Capture the cell that displays the provided text and extract its (x, y) central coordinate. 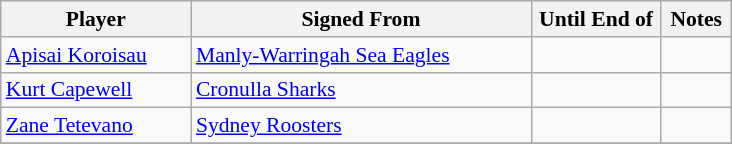
Signed From (361, 19)
Cronulla Sharks (361, 90)
Sydney Roosters (361, 126)
Kurt Capewell (96, 90)
Apisai Koroisau (96, 55)
Until End of (596, 19)
Player (96, 19)
Zane Tetevano (96, 126)
Notes (696, 19)
Manly-Warringah Sea Eagles (361, 55)
